From the cell containing the given text, extract its center point as [X, Y] coordinate. 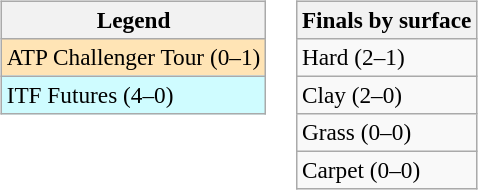
Hard (2–1) [387, 57]
Clay (2–0) [387, 95]
Legend [133, 20]
ITF Futures (4–0) [133, 95]
Finals by surface [387, 20]
Grass (0–0) [387, 133]
Carpet (0–0) [387, 171]
ATP Challenger Tour (0–1) [133, 57]
